Find where the given text appears and provide that cell's center as (X, Y) coordinate. 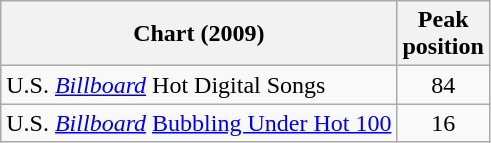
84 (443, 85)
Peakposition (443, 34)
16 (443, 123)
U.S. Billboard Bubbling Under Hot 100 (199, 123)
Chart (2009) (199, 34)
U.S. Billboard Hot Digital Songs (199, 85)
